Provide the (x, y) coordinate of the cell's center where the given text is located.  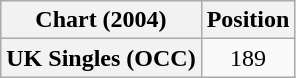
Position (248, 20)
UK Singles (OCC) (101, 58)
Chart (2004) (101, 20)
189 (248, 58)
